Return [X, Y] of the center of cell containing provided text 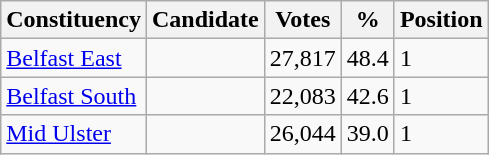
Belfast East [74, 58]
39.0 [368, 134]
Belfast South [74, 96]
Mid Ulster [74, 134]
48.4 [368, 58]
Votes [302, 20]
% [368, 20]
Constituency [74, 20]
27,817 [302, 58]
26,044 [302, 134]
22,083 [302, 96]
Candidate [205, 20]
42.6 [368, 96]
Position [441, 20]
